Capture the cell that displays the provided text and extract its [x, y] central coordinate. 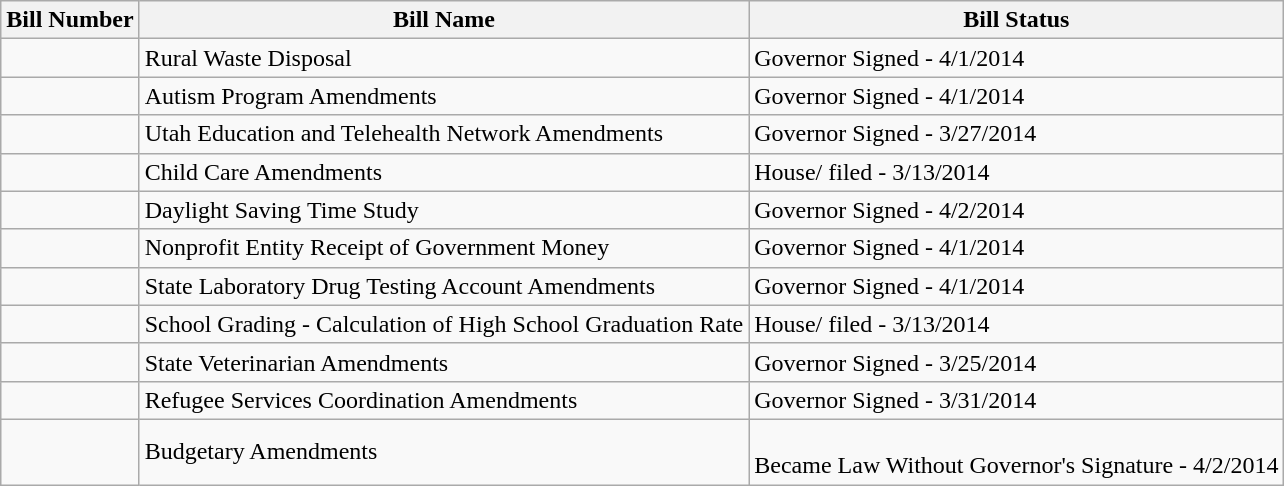
Bill Name [444, 20]
Utah Education and Telehealth Network Amendments [444, 134]
Governor Signed - 3/31/2014 [1016, 400]
Daylight Saving Time Study [444, 210]
Became Law Without Governor's Signature - 4/2/2014 [1016, 452]
Bill Status [1016, 20]
Governor Signed - 3/27/2014 [1016, 134]
School Grading - Calculation of High School Graduation Rate [444, 324]
State Laboratory Drug Testing Account Amendments [444, 286]
Child Care Amendments [444, 172]
Governor Signed - 4/2/2014 [1016, 210]
Bill Number [70, 20]
Nonprofit Entity Receipt of Government Money [444, 248]
Refugee Services Coordination Amendments [444, 400]
State Veterinarian Amendments [444, 362]
Rural Waste Disposal [444, 58]
Autism Program Amendments [444, 96]
Governor Signed - 3/25/2014 [1016, 362]
Budgetary Amendments [444, 452]
